From the cell containing the given text, extract its center point as [x, y] coordinate. 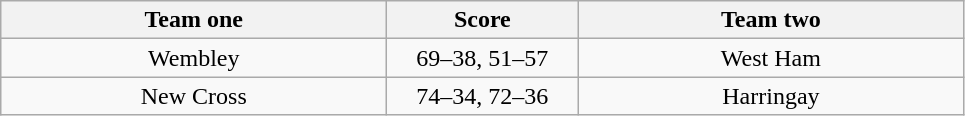
New Cross [194, 96]
69–38, 51–57 [482, 58]
Harringay [771, 96]
Team one [194, 20]
Team two [771, 20]
West Ham [771, 58]
74–34, 72–36 [482, 96]
Wembley [194, 58]
Score [482, 20]
